Return (x, y) of the center of cell containing provided text 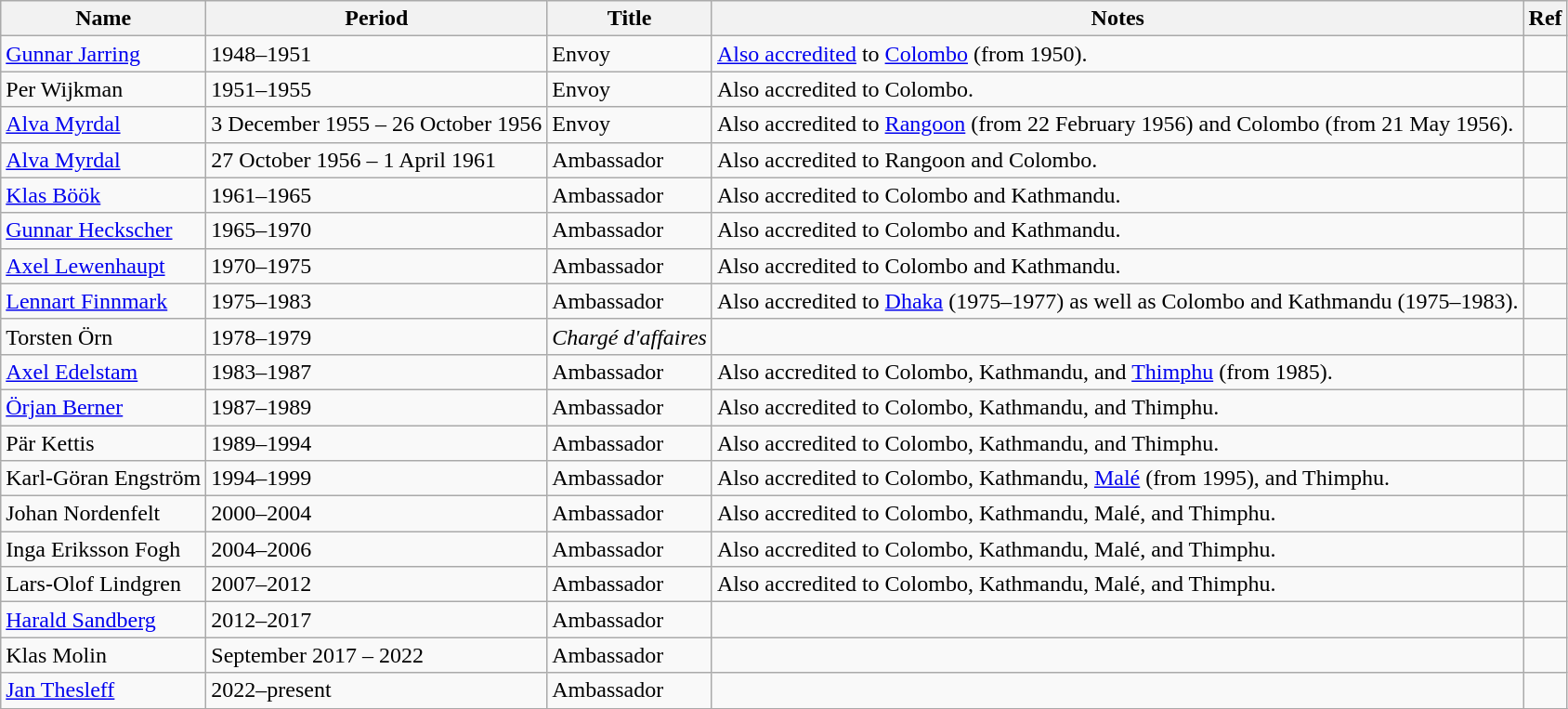
Gunnar Jarring (104, 54)
2000–2004 (377, 514)
Per Wijkman (104, 89)
Axel Lewenhaupt (104, 266)
1989–1994 (377, 443)
Gunnar Heckscher (104, 230)
Also accredited to Dhaka (1975–1977) as well as Colombo and Kathmandu (1975–1983). (1117, 301)
Period (377, 19)
Ref (1546, 19)
Lars-Olof Lindgren (104, 584)
1961–1965 (377, 195)
1948–1951 (377, 54)
27 October 1956 – 1 April 1961 (377, 160)
Also accredited to Colombo, Kathmandu, Malé (from 1995), and Thimphu. (1117, 479)
Lennart Finnmark (104, 301)
1978–1979 (377, 336)
Also accredited to Colombo, Kathmandu, and Thimphu (from 1985). (1117, 372)
Jan Thesleff (104, 690)
Klas Böök (104, 195)
1970–1975 (377, 266)
Also accredited to Rangoon (from 22 February 1956) and Colombo (from 21 May 1956). (1117, 125)
2022–present (377, 690)
Pär Kettis (104, 443)
1965–1970 (377, 230)
1975–1983 (377, 301)
Karl-Göran Engström (104, 479)
Also accredited to Colombo (from 1950). (1117, 54)
Örjan Berner (104, 407)
1983–1987 (377, 372)
2012–2017 (377, 620)
Title (630, 19)
1994–1999 (377, 479)
Johan Nordenfelt (104, 514)
Klas Molin (104, 655)
1987–1989 (377, 407)
Notes (1117, 19)
Also accredited to Rangoon and Colombo. (1117, 160)
Also accredited to Colombo. (1117, 89)
3 December 1955 – 26 October 1956 (377, 125)
Name (104, 19)
Harald Sandberg (104, 620)
Axel Edelstam (104, 372)
Chargé d'affaires (630, 336)
Inga Eriksson Fogh (104, 549)
1951–1955 (377, 89)
September 2017 – 2022 (377, 655)
2007–2012 (377, 584)
Torsten Örn (104, 336)
2004–2006 (377, 549)
